Pinpoint the cell where the given text exists, returning its [X, Y] midpoint coordinate. 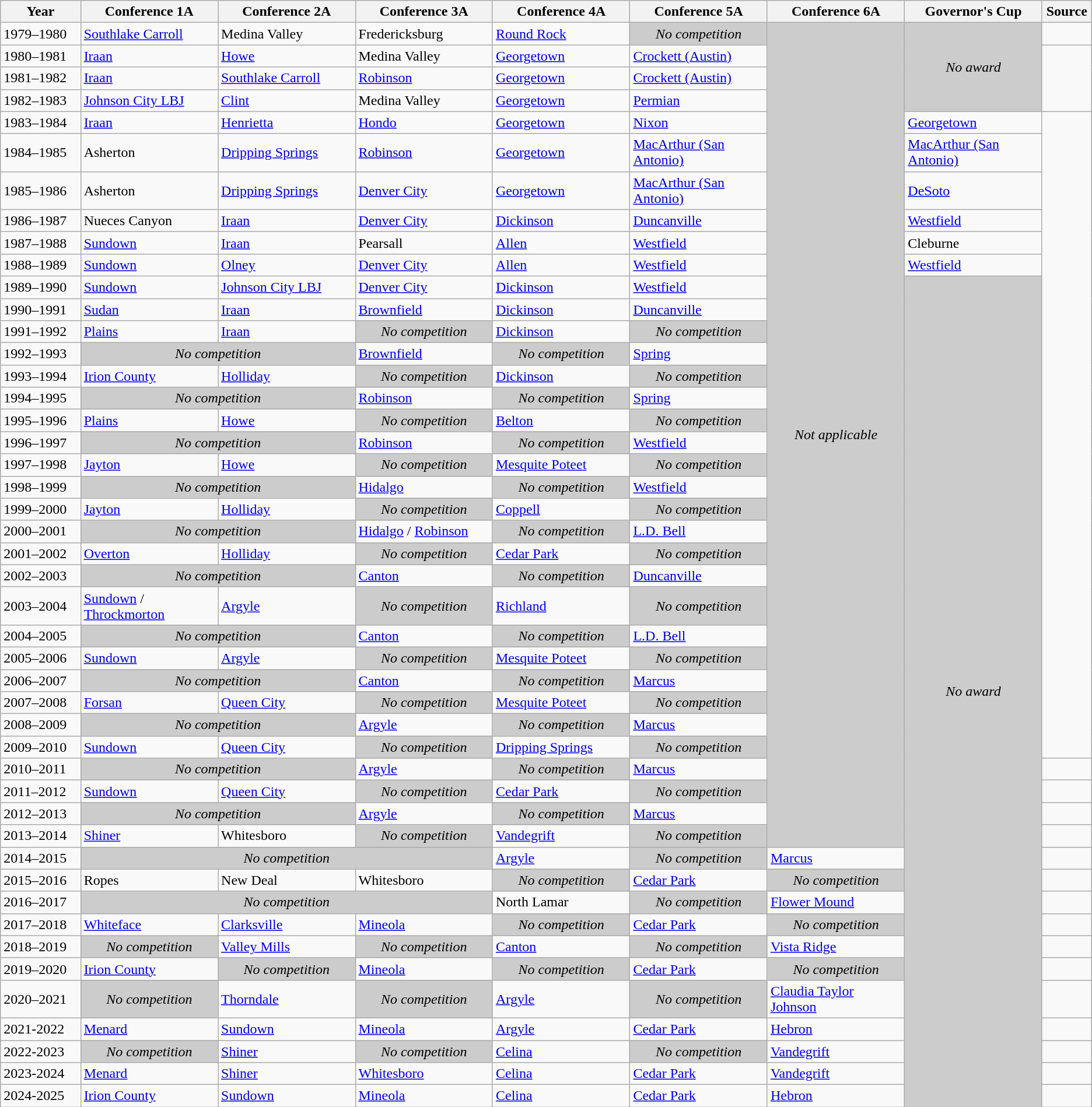
Round Rock [561, 34]
2019–2020 [41, 969]
2018–2019 [41, 947]
1993–1994 [41, 376]
2017–2018 [41, 924]
Valley Mills [287, 947]
2024-2025 [41, 1096]
Nixon [699, 122]
Claudia Taylor Johnson [835, 999]
Permian [699, 100]
Overton [149, 553]
2023-2024 [41, 1074]
2000–2001 [41, 531]
Hidalgo / Robinson [423, 531]
Forsan [149, 703]
Hidalgo [423, 487]
Conference 4A [561, 12]
2021-2022 [41, 1029]
2007–2008 [41, 703]
2022-2023 [41, 1052]
1994–1995 [41, 398]
Conference 3A [423, 12]
1984–1985 [41, 153]
2020–2021 [41, 999]
1990–1991 [41, 310]
Year [41, 12]
Clarksville [287, 924]
Cleburne [973, 243]
1997–1998 [41, 465]
1980–1981 [41, 56]
Henrietta [287, 122]
Conference 2A [287, 12]
Olney [287, 265]
1996–1997 [41, 443]
Source [1066, 12]
North Lamar [561, 902]
2011–2012 [41, 791]
Conference 5A [699, 12]
2001–2002 [41, 553]
Conference 1A [149, 12]
2015–2016 [41, 880]
2002–2003 [41, 576]
Whiteface [149, 924]
2012–2013 [41, 814]
1995–1996 [41, 421]
Nueces Canyon [149, 220]
2010–2011 [41, 769]
Thorndale [287, 999]
Pearsall [423, 243]
2009–2010 [41, 747]
1991–1992 [41, 332]
Flower Mound [835, 902]
DeSoto [973, 190]
2006–2007 [41, 681]
1981–1982 [41, 78]
1989–1990 [41, 287]
1988–1989 [41, 265]
Conference 6A [835, 12]
2005–2006 [41, 658]
Clint [287, 100]
1986–1987 [41, 220]
Not applicable [835, 435]
Vista Ridge [835, 947]
2016–2017 [41, 902]
1985–1986 [41, 190]
2003–2004 [41, 605]
2004–2005 [41, 636]
Sudan [149, 310]
Coppell [561, 509]
Hondo [423, 122]
New Deal [287, 880]
Ropes [149, 880]
2014–2015 [41, 858]
1992–1993 [41, 354]
Governor's Cup [973, 12]
1998–1999 [41, 487]
Sundown / Throckmorton [149, 605]
1983–1984 [41, 122]
Richland [561, 605]
1982–1983 [41, 100]
2008–2009 [41, 725]
1987–1988 [41, 243]
1979–1980 [41, 34]
Belton [561, 421]
Fredericksburg [423, 34]
2013–2014 [41, 836]
1999–2000 [41, 509]
